Pinpoint the cell where the given text exists, returning its [X, Y] midpoint coordinate. 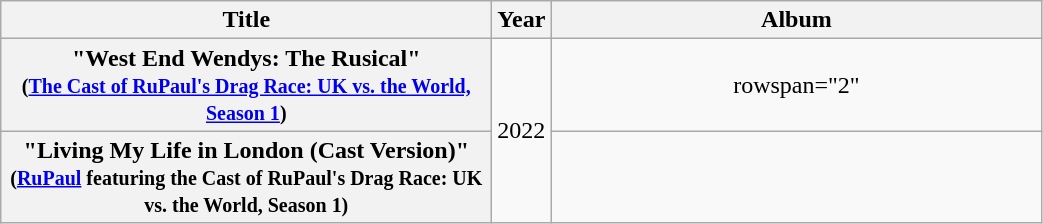
"West End Wendys: The Rusical"(The Cast of RuPaul's Drag Race: UK vs. the World, Season 1) [246, 85]
Title [246, 20]
"Living My Life in London (Cast Version)"(RuPaul featuring the Cast of RuPaul's Drag Race: UK vs. the World, Season 1) [246, 177]
rowspan="2" [796, 85]
Album [796, 20]
2022 [522, 131]
Year [522, 20]
